Find where the given text appears and provide that cell's center as [X, Y] coordinate. 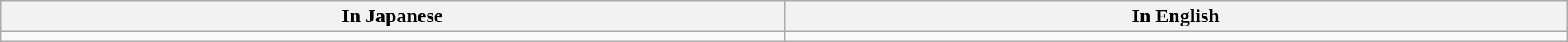
In Japanese [392, 16]
In English [1176, 16]
